Search for the cell housing the specified text and yield its [X, Y] center coordinate. 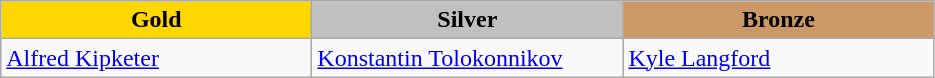
Bronze [778, 20]
Gold [156, 20]
Konstantin Tolokonnikov [468, 58]
Kyle Langford [778, 58]
Silver [468, 20]
Alfred Kipketer [156, 58]
